From the cell containing the given text, extract its center point as (X, Y) coordinate. 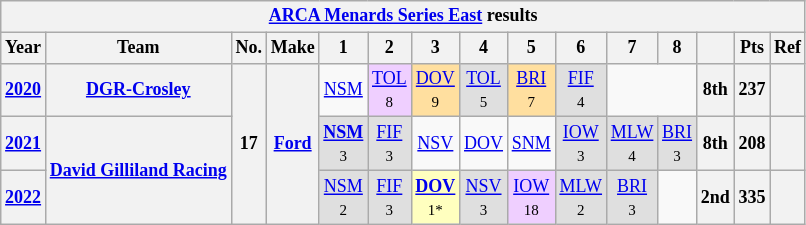
DOV1* (436, 197)
4 (484, 48)
2022 (24, 197)
6 (580, 48)
DOV (484, 144)
Year (24, 48)
1 (344, 48)
2021 (24, 144)
IOW18 (531, 197)
TOL5 (484, 90)
IOW3 (580, 144)
208 (752, 144)
8 (678, 48)
NSV (436, 144)
NSM2 (344, 197)
FIF4 (580, 90)
2 (390, 48)
MLW4 (632, 144)
335 (752, 197)
7 (632, 48)
5 (531, 48)
Make (292, 48)
2nd (715, 197)
BRI7 (531, 90)
David Gilliland Racing (138, 170)
DOV9 (436, 90)
237 (752, 90)
MLW2 (580, 197)
TOL8 (390, 90)
NSM3 (344, 144)
SNM (531, 144)
ARCA Menards Series East results (404, 16)
Team (138, 48)
DGR-Crosley (138, 90)
NSM (344, 90)
2020 (24, 90)
Ref (788, 48)
3 (436, 48)
Pts (752, 48)
NSV3 (484, 197)
No. (248, 48)
Ford (292, 144)
17 (248, 144)
